Determine the [X, Y] coordinate at the center of the cell enclosing the given text.  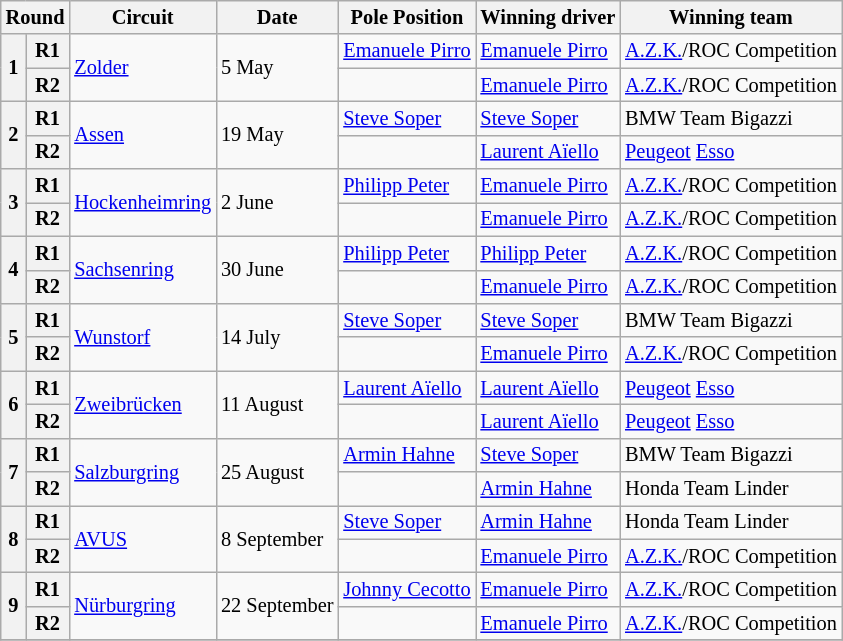
2 [14, 134]
Nürburgring [142, 606]
5 [14, 336]
5 May [277, 68]
7 [14, 472]
Zolder [142, 68]
4 [14, 270]
Winning team [731, 17]
19 May [277, 134]
Hockenheimring [142, 202]
11 August [277, 404]
Winning driver [548, 17]
1 [14, 68]
Round [36, 17]
Date [277, 17]
2 June [277, 202]
AVUS [142, 538]
30 June [277, 270]
8 [14, 538]
Assen [142, 134]
Wunstorf [142, 336]
8 September [277, 538]
Sachsenring [142, 270]
3 [14, 202]
14 July [277, 336]
Salzburgring [142, 472]
9 [14, 606]
Circuit [142, 17]
25 August [277, 472]
Johnny Cecotto [406, 589]
22 September [277, 606]
Zweibrücken [142, 404]
6 [14, 404]
Pole Position [406, 17]
